Capture the cell that displays the provided text and extract its (X, Y) central coordinate. 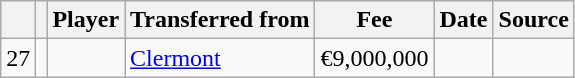
27 (18, 58)
Fee (374, 20)
Transferred from (220, 20)
Source (534, 20)
Date (464, 20)
Player (86, 20)
€9,000,000 (374, 58)
Clermont (220, 58)
